Return (X, Y) of the center of cell containing provided text 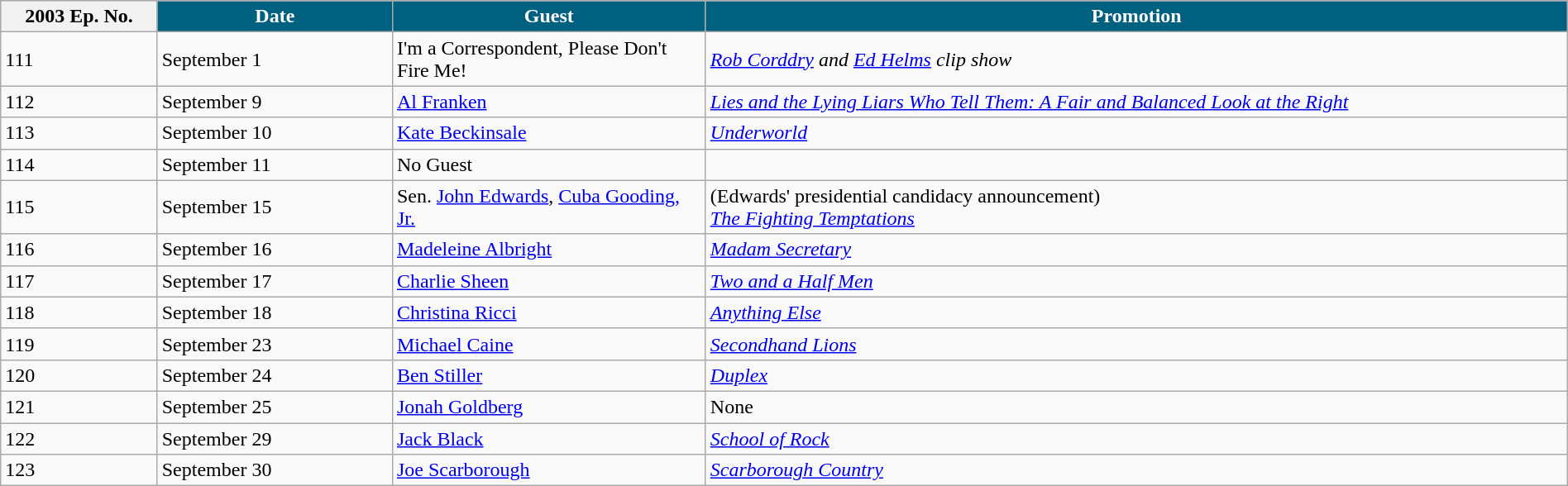
123 (79, 470)
113 (79, 133)
Underworld (1136, 133)
116 (79, 250)
September 16 (275, 250)
Secondhand Lions (1136, 344)
111 (79, 60)
Promotion (1136, 17)
(Edwards' presidential candidacy announcement)The Fighting Temptations (1136, 207)
Two and a Half Men (1136, 281)
School of Rock (1136, 439)
Michael Caine (549, 344)
114 (79, 164)
Jack Black (549, 439)
Christina Ricci (549, 312)
Lies and the Lying Liars Who Tell Them: A Fair and Balanced Look at the Right (1136, 102)
Duplex (1136, 375)
Jonah Goldberg (549, 407)
September 23 (275, 344)
2003 Ep. No. (79, 17)
119 (79, 344)
September 11 (275, 164)
None (1136, 407)
Charlie Sheen (549, 281)
122 (79, 439)
September 18 (275, 312)
Joe Scarborough (549, 470)
Kate Beckinsale (549, 133)
September 17 (275, 281)
Sen. John Edwards, Cuba Gooding, Jr. (549, 207)
I'm a Correspondent, Please Don't Fire Me! (549, 60)
No Guest (549, 164)
Rob Corddry and Ed Helms clip show (1136, 60)
September 1 (275, 60)
September 9 (275, 102)
120 (79, 375)
September 30 (275, 470)
Scarborough Country (1136, 470)
Guest (549, 17)
117 (79, 281)
112 (79, 102)
115 (79, 207)
121 (79, 407)
September 24 (275, 375)
September 29 (275, 439)
Madam Secretary (1136, 250)
118 (79, 312)
Al Franken (549, 102)
September 15 (275, 207)
Ben Stiller (549, 375)
Anything Else (1136, 312)
September 25 (275, 407)
Madeleine Albright (549, 250)
September 10 (275, 133)
Date (275, 17)
